Find where the given text appears and provide that cell's center as [X, Y] coordinate. 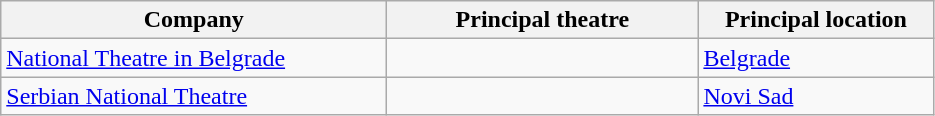
Novi Sad [816, 96]
National Theatre in Belgrade [194, 58]
Company [194, 20]
Serbian National Theatre [194, 96]
Principal theatre [542, 20]
Principal location [816, 20]
Belgrade [816, 58]
